Locate the cell with the specified text and output its [x, y] center coordinate. 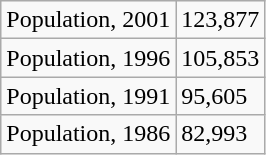
Population, 1996 [88, 58]
Population, 1991 [88, 96]
Population, 2001 [88, 20]
Population, 1986 [88, 134]
123,877 [220, 20]
105,853 [220, 58]
82,993 [220, 134]
95,605 [220, 96]
